Locate the cell with the specified text and output its [x, y] center coordinate. 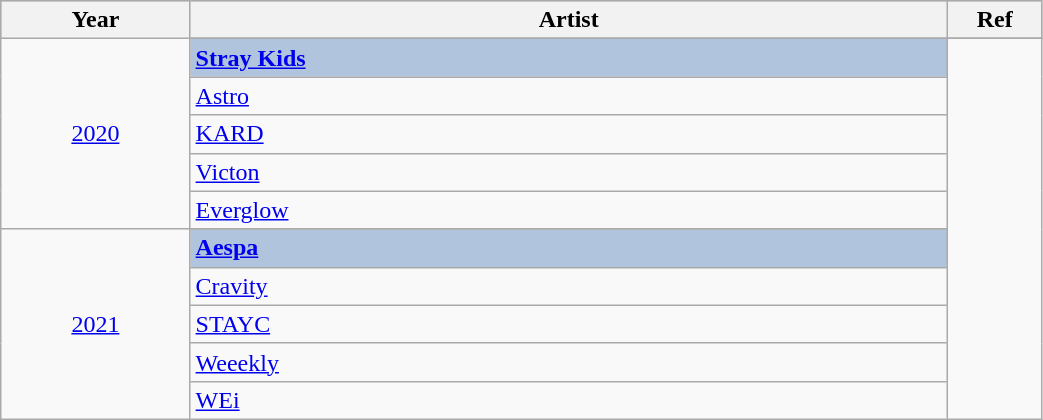
KARD [568, 134]
Astro [568, 96]
Artist [568, 20]
Stray Kids [568, 58]
Victon [568, 172]
WEi [568, 400]
Ref [994, 20]
2021 [96, 324]
Weeekly [568, 362]
Aespa [568, 248]
STAYC [568, 324]
Cravity [568, 286]
2020 [96, 134]
Year [96, 20]
Everglow [568, 210]
